Scan for the cell matching the given text and deliver its [x, y] coordinate at center. 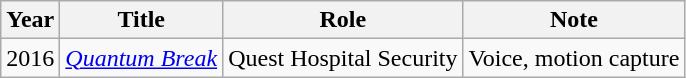
Voice, motion capture [574, 58]
Year [30, 20]
Note [574, 20]
Quest Hospital Security [343, 58]
2016 [30, 58]
Role [343, 20]
Title [142, 20]
Quantum Break [142, 58]
